Output the [x, y] coordinate of the center of the cell containing the given text.  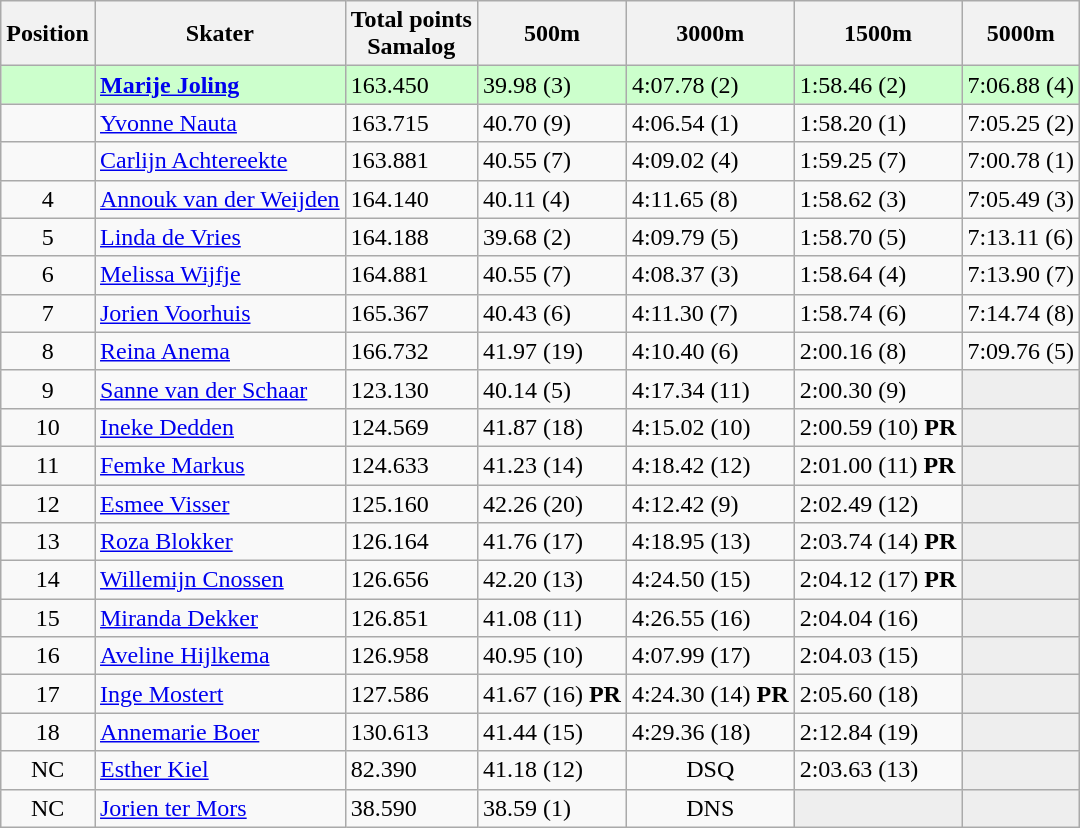
4:07.78 (2) [710, 85]
40.95 (10) [552, 656]
Roza Blokker [220, 542]
126.851 [411, 618]
7:00.78 (1) [1021, 161]
DNS [710, 808]
7 [48, 313]
3000m [710, 34]
4:08.37 (3) [710, 275]
1:58.20 (1) [878, 123]
Esther Kiel [220, 770]
4:26.55 (16) [710, 618]
1:58.70 (5) [878, 237]
7:06.88 (4) [1021, 85]
2:02.49 (12) [878, 503]
Reina Anema [220, 351]
123.130 [411, 389]
DSQ [710, 770]
Ineke Dedden [220, 427]
7:05.49 (3) [1021, 199]
Total points Samalog [411, 34]
2:04.12 (17) PR [878, 580]
13 [48, 542]
Position [48, 34]
14 [48, 580]
39.68 (2) [552, 237]
Annouk van der Weijden [220, 199]
1:58.46 (2) [878, 85]
Annemarie Boer [220, 732]
38.590 [411, 808]
4:17.34 (11) [710, 389]
5 [48, 237]
41.67 (16) PR [552, 694]
10 [48, 427]
9 [48, 389]
4 [48, 199]
125.160 [411, 503]
164.188 [411, 237]
164.140 [411, 199]
Carlijn Achtereekte [220, 161]
163.450 [411, 85]
164.881 [411, 275]
15 [48, 618]
4:09.79 (5) [710, 237]
126.958 [411, 656]
4:11.30 (7) [710, 313]
163.881 [411, 161]
2:03.63 (13) [878, 770]
40.14 (5) [552, 389]
11 [48, 465]
4:24.30 (14) PR [710, 694]
42.20 (13) [552, 580]
166.732 [411, 351]
4:12.42 (9) [710, 503]
4:07.99 (17) [710, 656]
4:06.54 (1) [710, 123]
1:58.74 (6) [878, 313]
Melissa Wijfje [220, 275]
2:00.30 (9) [878, 389]
2:05.60 (18) [878, 694]
165.367 [411, 313]
Esmee Visser [220, 503]
6 [48, 275]
2:00.16 (8) [878, 351]
41.23 (14) [552, 465]
40.43 (6) [552, 313]
12 [48, 503]
38.59 (1) [552, 808]
2:01.00 (11) PR [878, 465]
2:04.04 (16) [878, 618]
7:14.74 (8) [1021, 313]
39.98 (3) [552, 85]
41.08 (11) [552, 618]
4:09.02 (4) [710, 161]
163.715 [411, 123]
41.76 (17) [552, 542]
124.633 [411, 465]
2:00.59 (10) PR [878, 427]
7:05.25 (2) [1021, 123]
Linda de Vries [220, 237]
40.11 (4) [552, 199]
41.97 (19) [552, 351]
4:29.36 (18) [710, 732]
2:04.03 (15) [878, 656]
Marije Joling [220, 85]
Femke Markus [220, 465]
1:59.25 (7) [878, 161]
Aveline Hijlkema [220, 656]
41.18 (12) [552, 770]
126.164 [411, 542]
4:18.42 (12) [710, 465]
42.26 (20) [552, 503]
4:18.95 (13) [710, 542]
1:58.64 (4) [878, 275]
4:15.02 (10) [710, 427]
Miranda Dekker [220, 618]
Skater [220, 34]
Sanne van der Schaar [220, 389]
2:03.74 (14) PR [878, 542]
Inge Mostert [220, 694]
4:11.65 (8) [710, 199]
17 [48, 694]
18 [48, 732]
41.44 (15) [552, 732]
7:13.90 (7) [1021, 275]
Jorien Voorhuis [220, 313]
8 [48, 351]
Yvonne Nauta [220, 123]
7:09.76 (5) [1021, 351]
40.70 (9) [552, 123]
1:58.62 (3) [878, 199]
500m [552, 34]
1500m [878, 34]
Jorien ter Mors [220, 808]
130.613 [411, 732]
127.586 [411, 694]
124.569 [411, 427]
41.87 (18) [552, 427]
82.390 [411, 770]
5000m [1021, 34]
2:12.84 (19) [878, 732]
4:24.50 (15) [710, 580]
7:13.11 (6) [1021, 237]
16 [48, 656]
4:10.40 (6) [710, 351]
Willemijn Cnossen [220, 580]
126.656 [411, 580]
